Detect which cell encompasses the target text, then output its [x, y] center coordinate. 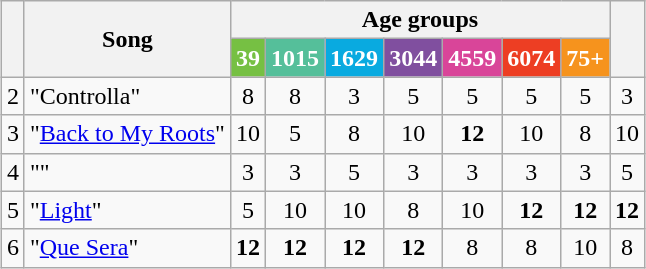
2 [12, 96]
75+ [586, 58]
4559 [472, 58]
Song [127, 39]
1629 [354, 58]
3044 [414, 58]
"Back to My Roots" [127, 134]
6074 [532, 58]
39 [248, 58]
"Light" [127, 210]
1015 [294, 58]
6 [12, 248]
"Que Sera" [127, 248]
Age groups [420, 20]
4 [12, 172]
"Controlla" [127, 96]
"" [127, 172]
